Identify which cell holds the provided text, then report its [x, y] central coordinate. 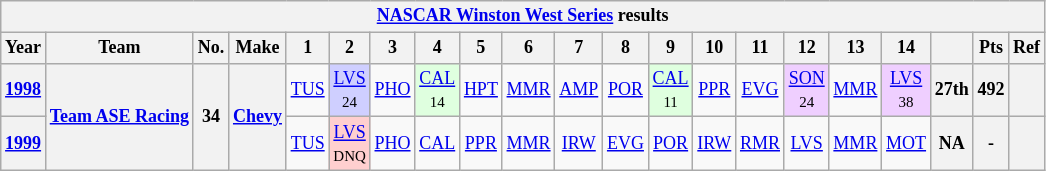
- [991, 144]
10 [714, 48]
13 [856, 48]
7 [579, 48]
34 [210, 116]
LVS24 [350, 90]
SON24 [806, 90]
Ref [1027, 48]
12 [806, 48]
492 [991, 90]
LVSDNQ [350, 144]
1999 [24, 144]
CAL11 [670, 90]
Team [119, 48]
NASCAR Winston West Series results [523, 16]
Chevy [258, 116]
Year [24, 48]
5 [482, 48]
1 [308, 48]
3 [392, 48]
CAL14 [438, 90]
LVS [806, 144]
RMR [760, 144]
27th [952, 90]
MOT [906, 144]
6 [528, 48]
Make [258, 48]
11 [760, 48]
4 [438, 48]
14 [906, 48]
No. [210, 48]
1998 [24, 90]
CAL [438, 144]
2 [350, 48]
Team ASE Racing [119, 116]
Pts [991, 48]
8 [626, 48]
NA [952, 144]
HPT [482, 90]
LVS38 [906, 90]
AMP [579, 90]
9 [670, 48]
